Find where the given text appears and provide that cell's center as [X, Y] coordinate. 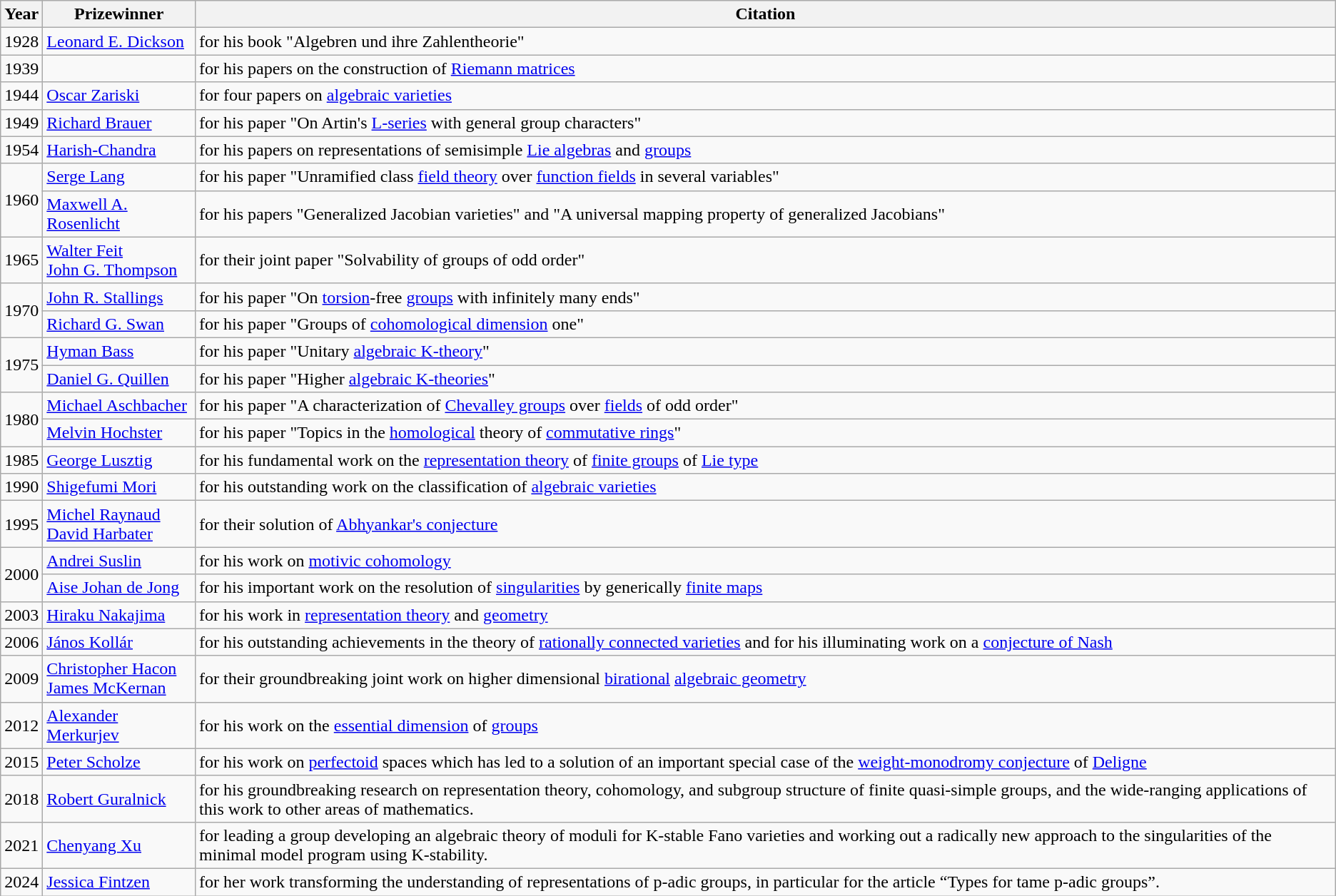
2006 [21, 642]
for his paper "A characterization of Chevalley groups over fields of odd order" [766, 406]
Prizewinner [119, 14]
John R. Stallings [119, 297]
Christopher HaconJames McKernan [119, 679]
for his papers on the construction of Riemann matrices [766, 68]
for his paper "Unramified class field theory over function fields in several variables" [766, 177]
János Kollár [119, 642]
Michael Aschbacher [119, 406]
Daniel G. Quillen [119, 379]
2018 [21, 799]
Robert Guralnick [119, 799]
Peter Scholze [119, 762]
2003 [21, 615]
Michel RaynaudDavid Harbater [119, 524]
Richard Brauer [119, 123]
Year [21, 14]
Serge Lang [119, 177]
Shigefumi Mori [119, 487]
for his paper "Unitary algebraic K-theory" [766, 351]
George Lusztig [119, 460]
for his work on perfectoid spaces which has led to a solution of an important special case of the weight-monodromy conjecture of Deligne [766, 762]
Andrei Suslin [119, 561]
for his outstanding work on the classification of algebraic varieties [766, 487]
Hiraku Nakajima [119, 615]
2012 [21, 725]
1965 [21, 260]
1954 [21, 150]
Hyman Bass [119, 351]
Jessica Fintzen [119, 882]
Richard G. Swan [119, 324]
Melvin Hochster [119, 433]
for his outstanding achievements in the theory of rationally connected varieties and for his illuminating work on a conjecture of Nash [766, 642]
1939 [21, 68]
for his papers on representations of semisimple Lie algebras and groups [766, 150]
1975 [21, 365]
for her work transforming the understanding of representations of p-adic groups, in particular for the article “Types for tame p-adic groups”. [766, 882]
1970 [21, 310]
Chenyang Xu [119, 845]
1960 [21, 200]
for his work on the essential dimension of groups [766, 725]
2015 [21, 762]
1990 [21, 487]
for their solution of Abhyankar's conjecture [766, 524]
2024 [21, 882]
1944 [21, 96]
for their groundbreaking joint work on higher dimensional birational algebraic geometry [766, 679]
Aise Johan de Jong [119, 588]
2000 [21, 574]
for his important work on the resolution of singularities by generically finite maps [766, 588]
Harish-Chandra [119, 150]
2021 [21, 845]
for his paper "On torsion-free groups with infinitely many ends" [766, 297]
1949 [21, 123]
for his work on motivic cohomology [766, 561]
for his book "Algebren und ihre Zahlentheorie" [766, 41]
for his work in representation theory and geometry [766, 615]
for his paper "Groups of cohomological dimension one" [766, 324]
Leonard E. Dickson [119, 41]
1985 [21, 460]
1980 [21, 419]
2009 [21, 679]
for his paper "On Artin's L-series with general group characters" [766, 123]
Alexander Merkurjev [119, 725]
1995 [21, 524]
for their joint paper "Solvability of groups of odd order" [766, 260]
for his papers "Generalized Jacobian varieties" and "A universal mapping property of generalized Jacobians" [766, 214]
Oscar Zariski [119, 96]
Maxwell A. Rosenlicht [119, 214]
for his fundamental work on the representation theory of finite groups of Lie type [766, 460]
for his paper "Higher algebraic K-theories" [766, 379]
Walter FeitJohn G. Thompson [119, 260]
1928 [21, 41]
Citation [766, 14]
for four papers on algebraic varieties [766, 96]
for his paper "Topics in the homological theory of commutative rings" [766, 433]
